Return the [X, Y] coordinate for the center point of the cell that contains the specified text.  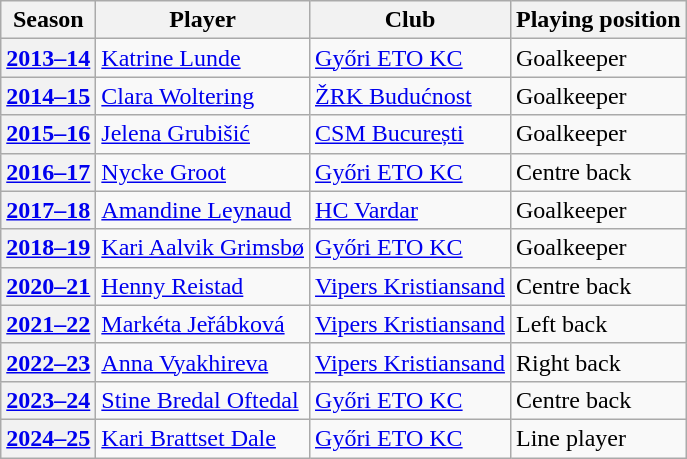
Stine Bredal Oftedal [203, 400]
2014–15 [48, 96]
Kari Aalvik Grimsbø [203, 248]
2015–16 [48, 134]
Season [48, 20]
Amandine Leynaud [203, 210]
2024–25 [48, 438]
Katrine Lunde [203, 58]
ŽRK Budućnost [410, 96]
Kari Brattset Dale [203, 438]
Left back [598, 324]
Jelena Grubišić [203, 134]
2018–19 [48, 248]
Henny Reistad [203, 286]
Line player [598, 438]
HC Vardar [410, 210]
Markéta Jeřábková [203, 324]
Nycke Groot [203, 172]
2013–14 [48, 58]
2021–22 [48, 324]
2016–17 [48, 172]
CSM București [410, 134]
Anna Vyakhireva [203, 362]
Player [203, 20]
2023–24 [48, 400]
Playing position [598, 20]
2017–18 [48, 210]
Clara Woltering [203, 96]
2022–23 [48, 362]
Club [410, 20]
2020–21 [48, 286]
Right back [598, 362]
